Find where the given text appears and provide that cell's center as (x, y) coordinate. 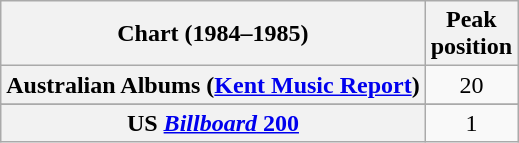
20 (471, 85)
Peakposition (471, 34)
Australian Albums (Kent Music Report) (213, 85)
US Billboard 200 (213, 123)
1 (471, 123)
Chart (1984–1985) (213, 34)
